Scan for the cell matching the given text and deliver its (x, y) coordinate at center. 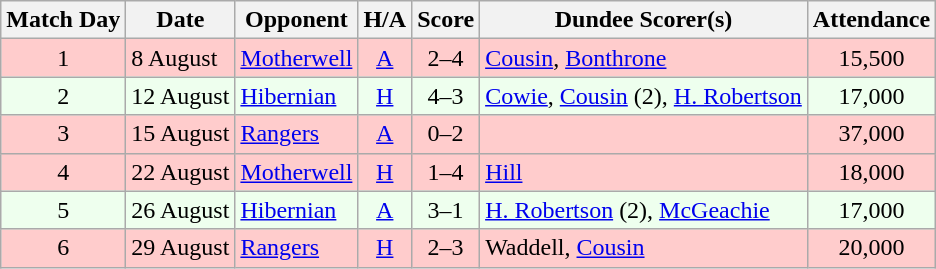
1–4 (446, 172)
Cousin, Bonthrone (644, 58)
29 August (180, 248)
3 (64, 134)
22 August (180, 172)
15,500 (871, 58)
Match Day (64, 20)
H. Robertson (2), McGeachie (644, 210)
4 (64, 172)
18,000 (871, 172)
2–3 (446, 248)
Opponent (296, 20)
Dundee Scorer(s) (644, 20)
2 (64, 96)
0–2 (446, 134)
26 August (180, 210)
20,000 (871, 248)
15 August (180, 134)
Attendance (871, 20)
Waddell, Cousin (644, 248)
Hill (644, 172)
12 August (180, 96)
37,000 (871, 134)
8 August (180, 58)
1 (64, 58)
4–3 (446, 96)
6 (64, 248)
Score (446, 20)
5 (64, 210)
2–4 (446, 58)
Date (180, 20)
3–1 (446, 210)
Cowie, Cousin (2), H. Robertson (644, 96)
H/A (385, 20)
